Return the [X, Y] coordinate for the center point of the cell that contains the specified text.  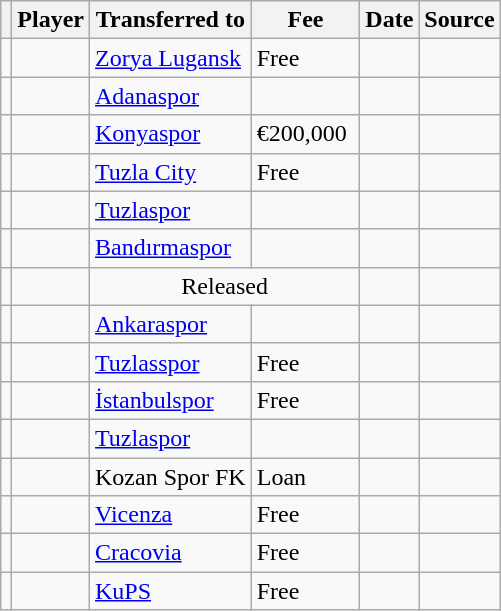
Adanaspor [171, 96]
Bandırmaspor [171, 248]
İstanbulspor [171, 400]
Released [225, 286]
Kozan Spor FK [171, 477]
Vicenza [171, 515]
Player [51, 20]
Fee [306, 20]
Tuzla City [171, 172]
Konyaspor [171, 134]
€200,000 [306, 134]
KuPS [171, 591]
Tuzlasspor [171, 362]
Transferred to [171, 20]
Source [460, 20]
Ankaraspor [171, 324]
Date [390, 20]
Cracovia [171, 553]
Loan [306, 477]
Zorya Lugansk [171, 58]
